Provide the (X, Y) coordinate of the cell's center where the given text is located.  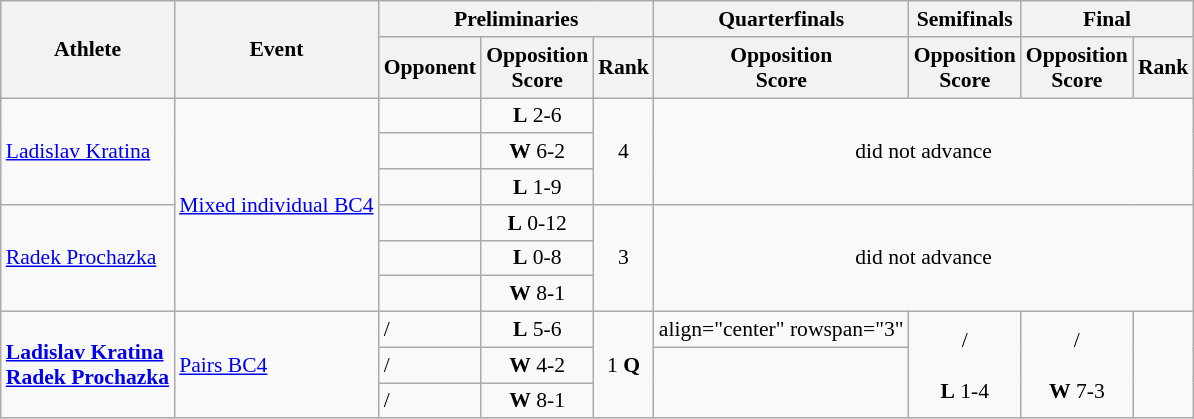
/ W 7-3 (1077, 366)
Event (276, 50)
Pairs BC4 (276, 366)
Final (1108, 19)
W 6-2 (537, 152)
L 5-6 (537, 330)
L 0-8 (537, 258)
3 (624, 258)
4 (624, 152)
Opponent (430, 68)
align="center" rowspan="3" (782, 330)
Quarterfinals (782, 19)
/ L 1-4 (965, 366)
Ladislav Kratina Radek Prochazka (88, 366)
Ladislav Kratina (88, 152)
Preliminaries (516, 19)
L 0-12 (537, 223)
L 2-6 (537, 116)
W 4-2 (537, 365)
Mixed individual BC4 (276, 205)
L 1-9 (537, 187)
Semifinals (965, 19)
1 Q (624, 366)
Radek Prochazka (88, 258)
Athlete (88, 50)
